Determine the (x, y) coordinate at the center of the cell enclosing the given text.  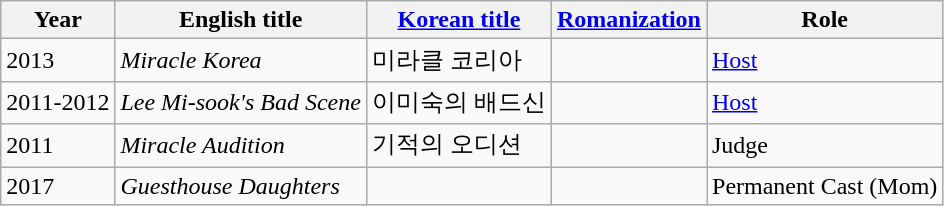
Miracle Korea (240, 60)
미라클 코리아 (458, 60)
Judge (824, 146)
2011-2012 (58, 102)
Permanent Cast (Mom) (824, 185)
기적의 오디션 (458, 146)
English title (240, 20)
Lee Mi-sook's Bad Scene (240, 102)
Role (824, 20)
Romanization (628, 20)
Year (58, 20)
이미숙의 배드신 (458, 102)
2011 (58, 146)
Guesthouse Daughters (240, 185)
2017 (58, 185)
Korean title (458, 20)
Miracle Audition (240, 146)
2013 (58, 60)
